Detect which cell encompasses the target text, then output its [x, y] center coordinate. 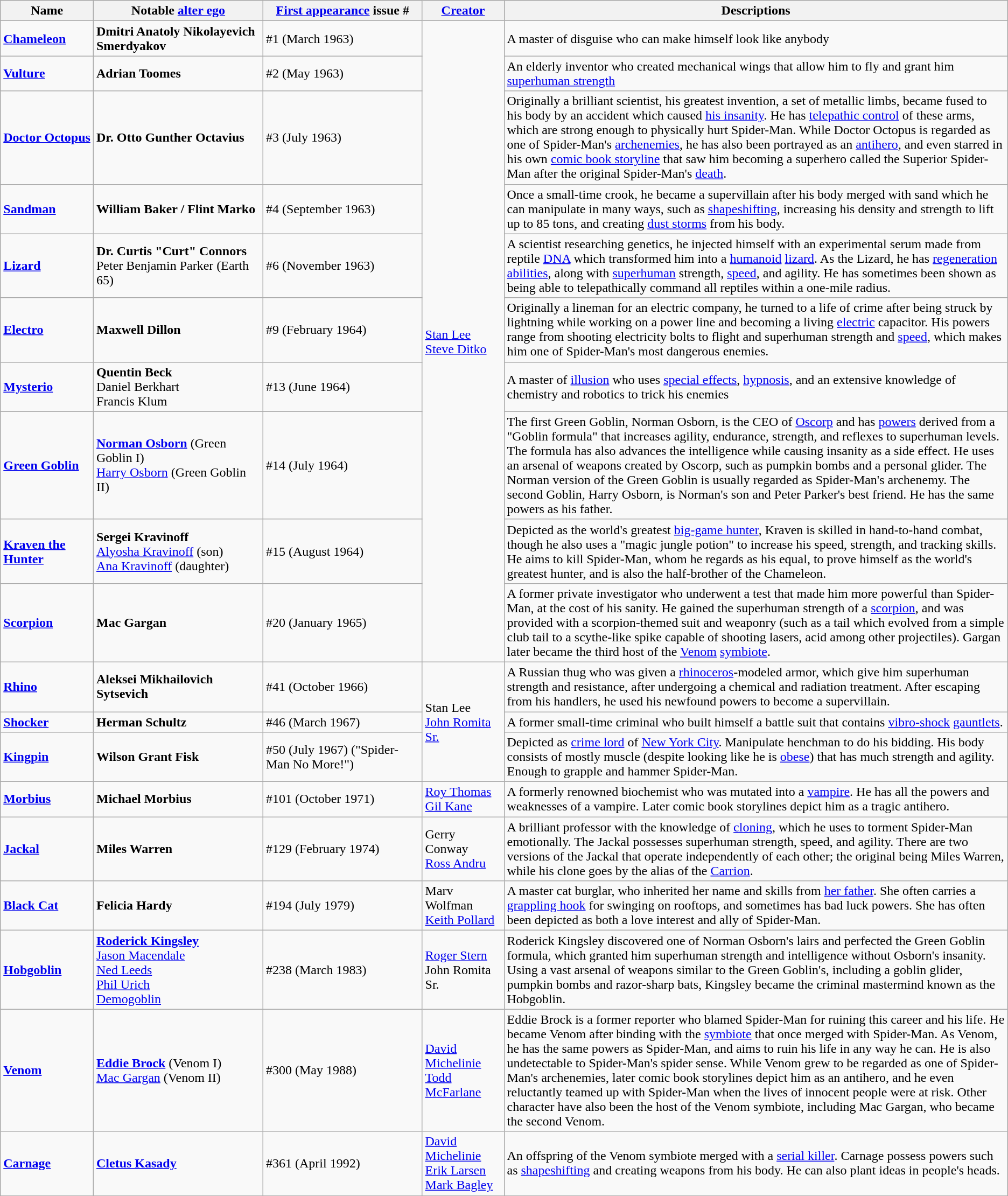
#14 (July 1964) [342, 465]
Carnage [47, 1163]
#41 (October 1966) [342, 687]
Gerry ConwayRoss Andru [463, 849]
#9 (February 1964) [342, 330]
First appearance issue # [342, 11]
#46 (March 1967) [342, 722]
Chameleon [47, 39]
Marv WolfmanKeith Pollard [463, 906]
Venom [47, 1071]
An elderly inventor who created mechanical wings that allow him to fly and grant him superhuman strength [756, 73]
Dmitri Anatoly Nikolayevich Smerdyakov [178, 39]
#2 (May 1963) [342, 73]
Vulture [47, 73]
Hobgoblin [47, 970]
Wilson Grant Fisk [178, 757]
A former small-time criminal who built himself a battle suit that contains vibro-shock gauntlets. [756, 722]
Sergei KravinoffAlyosha Kravinoff (son)Ana Kravinoff (daughter) [178, 551]
#20 (January 1965) [342, 623]
Adrian Toomes [178, 73]
#238 (March 1983) [342, 970]
David MichelinieErik LarsenMark Bagley [463, 1163]
William Baker / Flint Marko [178, 209]
Notable alter ego [178, 11]
Black Cat [47, 906]
Kingpin [47, 757]
#129 (February 1974) [342, 849]
#3 (July 1963) [342, 138]
#4 (September 1963) [342, 209]
Michael Morbius [178, 799]
#300 (May 1988) [342, 1071]
Aleksei Mikhailovich Sytsevich [178, 687]
A master of illusion who uses special effects, hypnosis, and an extensive knowledge of chemistry and robotics to trick his enemies [756, 387]
#1 (March 1963) [342, 39]
David MichelinieTodd McFarlane [463, 1071]
Felicia Hardy [178, 906]
Maxwell Dillon [178, 330]
Roy ThomasGil Kane [463, 799]
#194 (July 1979) [342, 906]
Mysterio [47, 387]
Descriptions [756, 11]
Electro [47, 330]
Eddie Brock (Venom I)Mac Gargan (Venom II) [178, 1071]
#101 (October 1971) [342, 799]
#50 (July 1967) ("Spider-Man No More!") [342, 757]
Stan LeeSteve Ditko [463, 341]
Roderick KingsleyJason MacendaleNed LeedsPhil UrichDemogoblin [178, 970]
Norman Osborn (Green Goblin I)Harry Osborn (Green Goblin II) [178, 465]
Cletus Kasady [178, 1163]
#361 (April 1992) [342, 1163]
#15 (August 1964) [342, 551]
Stan LeeJohn Romita Sr. [463, 722]
Kraven the Hunter [47, 551]
Roger SternJohn Romita Sr. [463, 970]
Creator [463, 11]
Quentin BeckDaniel BerkhartFrancis Klum [178, 387]
A master of disguise who can make himself look like anybody [756, 39]
Herman Schultz [178, 722]
Jackal [47, 849]
Lizard [47, 266]
Shocker [47, 722]
Dr. Curtis "Curt" ConnorsPeter Benjamin Parker (Earth 65) [178, 266]
Sandman [47, 209]
Morbius [47, 799]
Scorpion [47, 623]
Dr. Otto Gunther Octavius [178, 138]
Rhino [47, 687]
Doctor Octopus [47, 138]
Mac Gargan [178, 623]
#13 (June 1964) [342, 387]
Miles Warren [178, 849]
#6 (November 1963) [342, 266]
Green Goblin [47, 465]
Name [47, 11]
